Pinpoint the cell where the given text exists, returning its [X, Y] midpoint coordinate. 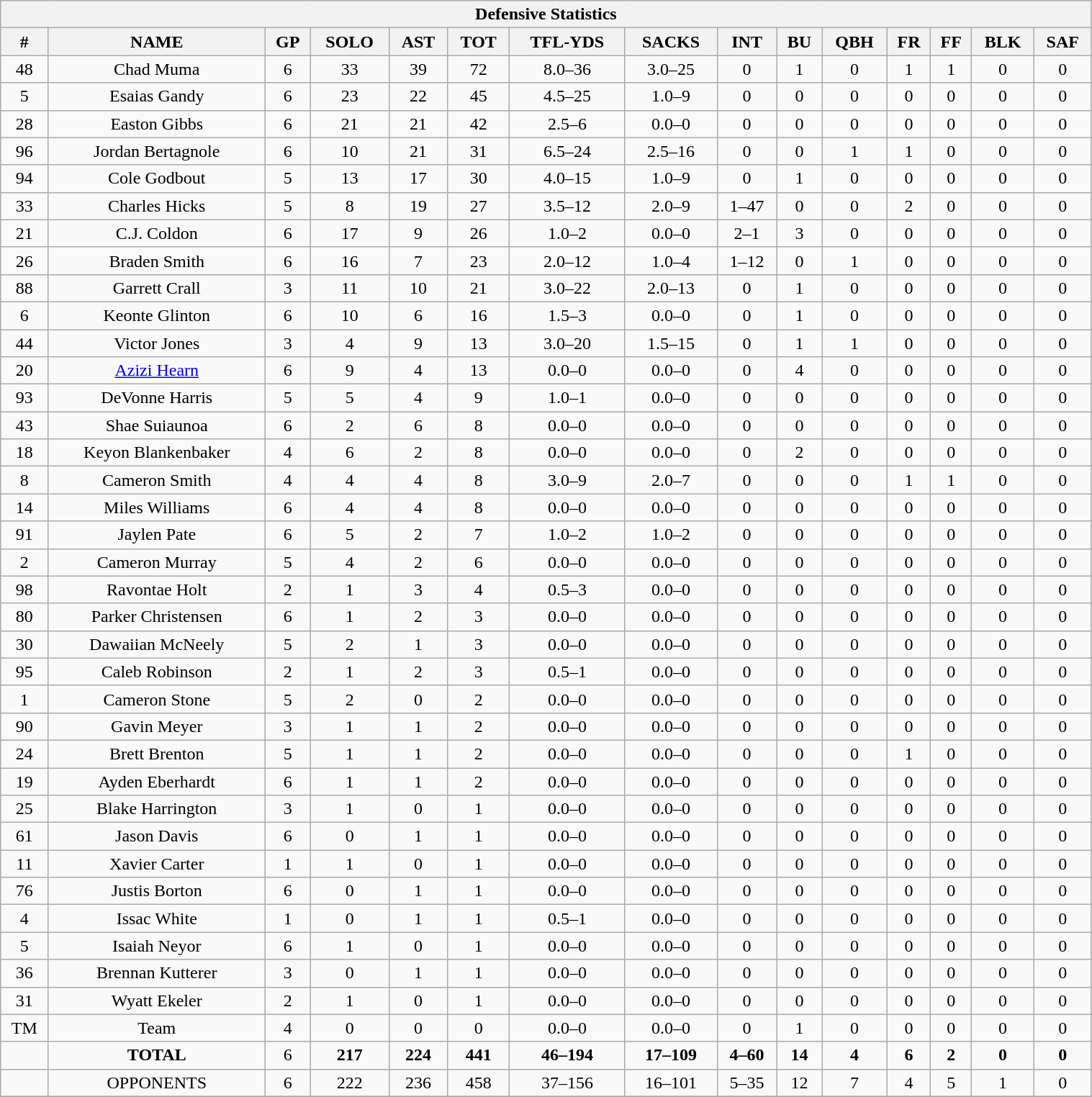
20 [24, 371]
Justis Borton [157, 891]
93 [24, 398]
17–109 [671, 1055]
72 [479, 69]
0.5–3 [567, 590]
C.J. Coldon [157, 233]
24 [24, 754]
FF [952, 42]
90 [24, 726]
Miles Williams [157, 507]
43 [24, 425]
16–101 [671, 1083]
18 [24, 453]
TOTAL [157, 1055]
Ayden Eberhardt [157, 781]
QBH [855, 42]
TFL-YDS [567, 42]
39 [418, 69]
TOT [479, 42]
45 [479, 96]
3.0–22 [567, 288]
Caleb Robinson [157, 672]
222 [350, 1083]
458 [479, 1083]
2–1 [747, 233]
44 [24, 343]
Shae Suiaunoa [157, 425]
441 [479, 1055]
Isaiah Neyor [157, 946]
Cole Godbout [157, 179]
SAF [1063, 42]
Issac White [157, 918]
Parker Christensen [157, 617]
22 [418, 96]
TM [24, 1028]
25 [24, 809]
Jordan Bertagnole [157, 151]
2.0–12 [567, 261]
3.0–25 [671, 69]
Jaylen Pate [157, 535]
Brennan Kutterer [157, 973]
Charles Hicks [157, 206]
2.0–7 [671, 480]
1–47 [747, 206]
Cameron Smith [157, 480]
SOLO [350, 42]
Gavin Meyer [157, 726]
1–12 [747, 261]
Ravontae Holt [157, 590]
Xavier Carter [157, 864]
Defensive Statistics [546, 14]
96 [24, 151]
48 [24, 69]
Jason Davis [157, 836]
98 [24, 590]
Braden Smith [157, 261]
Esaias Gandy [157, 96]
46–194 [567, 1055]
Cameron Murray [157, 562]
8.0–36 [567, 69]
Keonte Glinton [157, 315]
91 [24, 535]
1.5–15 [671, 343]
Easton Gibbs [157, 124]
# [24, 42]
Keyon Blankenbaker [157, 453]
AST [418, 42]
37–156 [567, 1083]
36 [24, 973]
INT [747, 42]
6.5–24 [567, 151]
BLK [1003, 42]
27 [479, 206]
Cameron Stone [157, 699]
28 [24, 124]
76 [24, 891]
80 [24, 617]
4–60 [747, 1055]
1.0–1 [567, 398]
95 [24, 672]
2.5–6 [567, 124]
NAME [157, 42]
236 [418, 1083]
217 [350, 1055]
224 [418, 1055]
Blake Harrington [157, 809]
OPPONENTS [157, 1083]
FR [908, 42]
2.5–16 [671, 151]
Garrett Crall [157, 288]
Victor Jones [157, 343]
Azizi Hearn [157, 371]
4.0–15 [567, 179]
Dawaiian McNeely [157, 644]
2.0–13 [671, 288]
61 [24, 836]
88 [24, 288]
1.0–4 [671, 261]
12 [799, 1083]
Team [157, 1028]
5–35 [747, 1083]
DeVonne Harris [157, 398]
BU [799, 42]
94 [24, 179]
3.0–20 [567, 343]
4.5–25 [567, 96]
3.5–12 [567, 206]
Wyatt Ekeler [157, 1001]
3.0–9 [567, 480]
GP [288, 42]
2.0–9 [671, 206]
Brett Brenton [157, 754]
SACKS [671, 42]
1.5–3 [567, 315]
Chad Muma [157, 69]
42 [479, 124]
